Provide the (X, Y) coordinate of the cell's center where the given text is located.  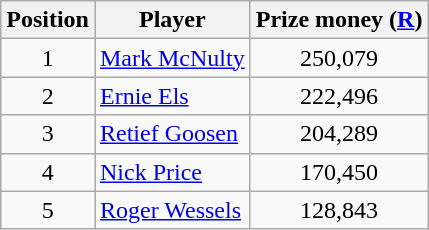
Mark McNulty (172, 58)
Prize money (R) (339, 20)
170,450 (339, 172)
Nick Price (172, 172)
Player (172, 20)
250,079 (339, 58)
Ernie Els (172, 96)
222,496 (339, 96)
Position (48, 20)
128,843 (339, 210)
Roger Wessels (172, 210)
204,289 (339, 134)
2 (48, 96)
1 (48, 58)
5 (48, 210)
4 (48, 172)
Retief Goosen (172, 134)
3 (48, 134)
